From the cell containing the given text, extract its center point as [X, Y] coordinate. 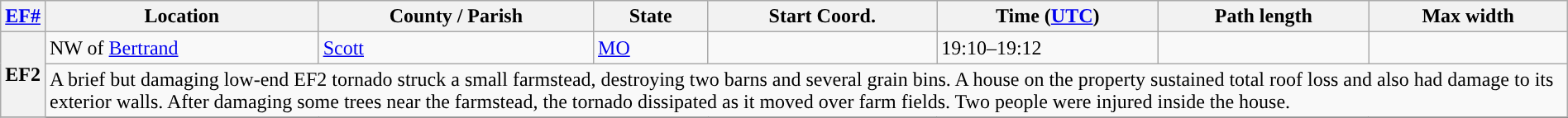
Max width [1468, 17]
Path length [1264, 17]
State [651, 17]
19:10–19:12 [1048, 48]
County / Parish [456, 17]
Location [182, 17]
MO [651, 48]
EF2 [23, 74]
EF# [23, 17]
Start Coord. [822, 17]
Time (UTC) [1048, 17]
Scott [456, 48]
NW of Bertrand [182, 48]
